Pinpoint the cell where the given text exists, returning its [X, Y] midpoint coordinate. 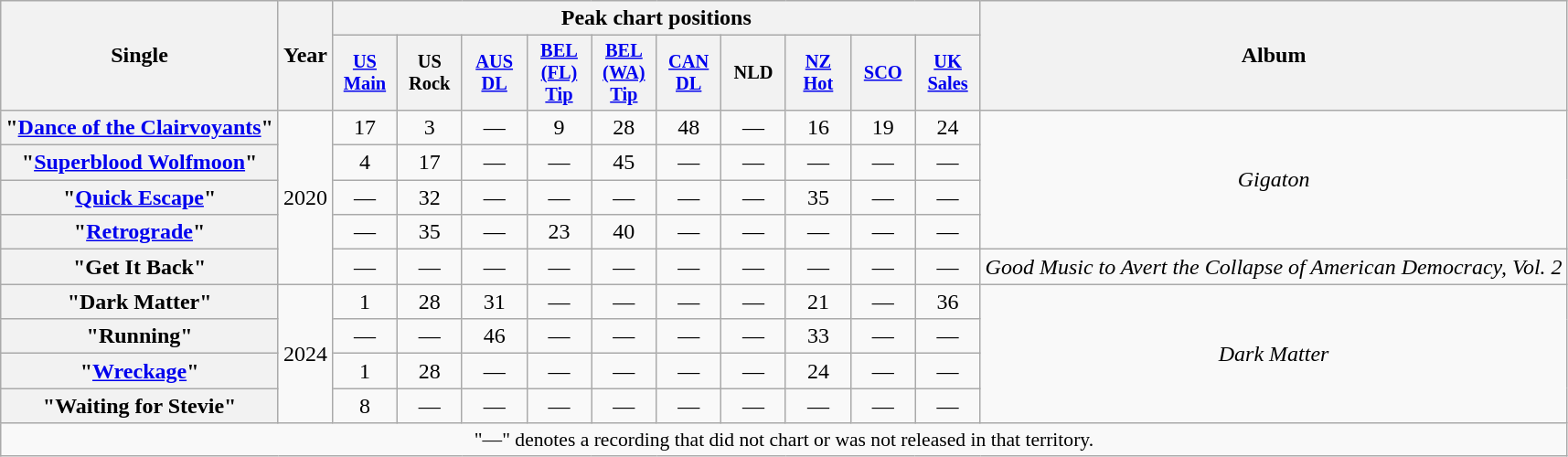
46 [494, 336]
BEL(WA)Tip [624, 73]
BEL(FL)Tip [560, 73]
2024 [305, 354]
US Main [366, 73]
Single [140, 56]
32 [430, 197]
"Get It Back" [140, 267]
19 [883, 127]
Gigaton [1274, 179]
AUSDL [494, 73]
"Running" [140, 336]
48 [689, 127]
Year [305, 56]
US Rock [430, 73]
31 [494, 302]
UKSales [947, 73]
NZHot [817, 73]
9 [560, 127]
Dark Matter [1274, 354]
SCO [883, 73]
Peak chart positions [656, 18]
"Dance of the Clairvoyants" [140, 127]
3 [430, 127]
21 [817, 302]
40 [624, 232]
2020 [305, 197]
"Quick Escape" [140, 197]
45 [624, 163]
36 [947, 302]
"Dark Matter" [140, 302]
4 [366, 163]
"—" denotes a recording that did not chart or was not released in that territory. [784, 440]
NLD [753, 73]
Album [1274, 56]
"Retrograde" [140, 232]
8 [366, 406]
23 [560, 232]
"Superblood Wolfmoon" [140, 163]
CANDL [689, 73]
"Wreckage" [140, 371]
"Waiting for Stevie" [140, 406]
16 [817, 127]
33 [817, 336]
Good Music to Avert the Collapse of American Democracy, Vol. 2 [1274, 267]
